Find where the given text appears and provide that cell's center as [X, Y] coordinate. 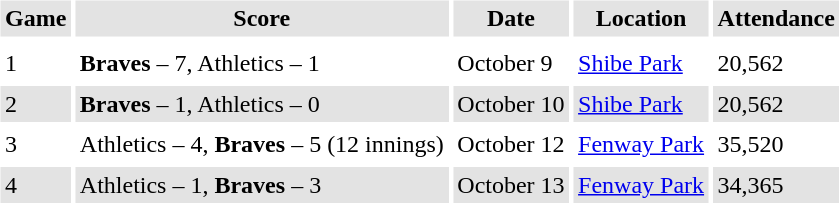
Location [642, 18]
Attendance [776, 18]
Date [511, 18]
October 13 [511, 185]
4 [35, 185]
Score [262, 18]
Athletics – 4, Braves – 5 (12 innings) [262, 144]
3 [35, 144]
October 9 [511, 64]
Braves – 7, Athletics – 1 [262, 64]
1 [35, 64]
34,365 [776, 185]
2 [35, 104]
35,520 [776, 144]
Game [35, 18]
Athletics – 1, Braves – 3 [262, 185]
Braves – 1, Athletics – 0 [262, 104]
October 12 [511, 144]
October 10 [511, 104]
